Search for the cell housing the specified text and yield its [x, y] center coordinate. 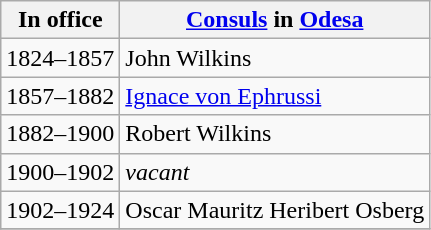
Robert Wilkins [275, 134]
Consuls in Odesa [275, 20]
1824–1857 [60, 58]
vacant [275, 172]
Oscar Mauritz Heribert Osberg [275, 210]
John Wilkins [275, 58]
Ignace von Ephrussi [275, 96]
1900–1902 [60, 172]
In office [60, 20]
1857–1882 [60, 96]
1902–1924 [60, 210]
1882–1900 [60, 134]
